Extract the (X, Y) coordinate from the center of the cell holding the provided text.  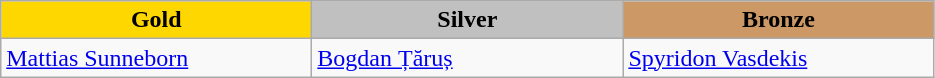
Mattias Sunneborn (156, 58)
Silver (468, 20)
Bronze (778, 20)
Spyridon Vasdekis (778, 58)
Bogdan Țăruș (468, 58)
Gold (156, 20)
